Locate the cell with the specified text and output its (x, y) center coordinate. 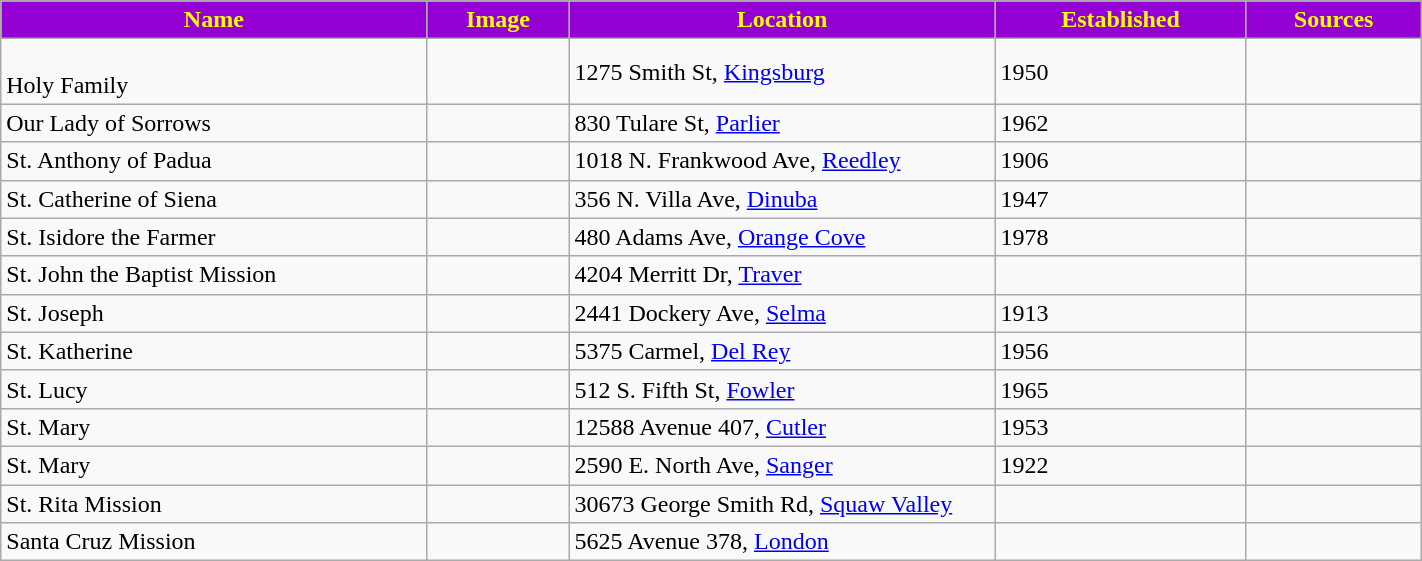
2590 E. North Ave, Sanger (782, 465)
512 S. Fifth St, Fowler (782, 389)
1965 (1120, 389)
St. Anthony of Padua (214, 161)
Name (214, 20)
Holy Family (214, 72)
1906 (1120, 161)
St. Joseph (214, 313)
480 Adams Ave, Orange Cove (782, 237)
1978 (1120, 237)
1018 N. Frankwood Ave, Reedley (782, 161)
4204 Merritt Dr, Traver (782, 275)
Our Lady of Sorrows (214, 123)
St. Catherine of Siena (214, 199)
Sources (1334, 20)
Santa Cruz Mission (214, 542)
St. John the Baptist Mission (214, 275)
1913 (1120, 313)
Established (1120, 20)
Location (782, 20)
St. Katherine (214, 351)
2441 Dockery Ave, Selma (782, 313)
1947 (1120, 199)
5625 Avenue 378, London (782, 542)
1953 (1120, 427)
30673 George Smith Rd, Squaw Valley (782, 503)
Image (498, 20)
St. Rita Mission (214, 503)
12588 Avenue 407, Cutler (782, 427)
1962 (1120, 123)
5375 Carmel, Del Rey (782, 351)
830 Tulare St, Parlier (782, 123)
1922 (1120, 465)
St. Lucy (214, 389)
1950 (1120, 72)
356 N. Villa Ave, Dinuba (782, 199)
St. Isidore the Farmer (214, 237)
1275 Smith St, Kingsburg (782, 72)
1956 (1120, 351)
